Detect which cell encompasses the target text, then output its [x, y] center coordinate. 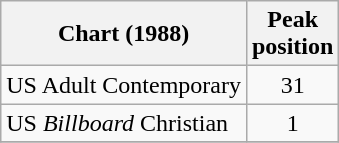
Peak position [292, 34]
US Adult Contemporary [124, 85]
US Billboard Christian [124, 123]
Chart (1988) [124, 34]
31 [292, 85]
1 [292, 123]
